Provide the [x, y] coordinate of the cell's center where the given text is located.  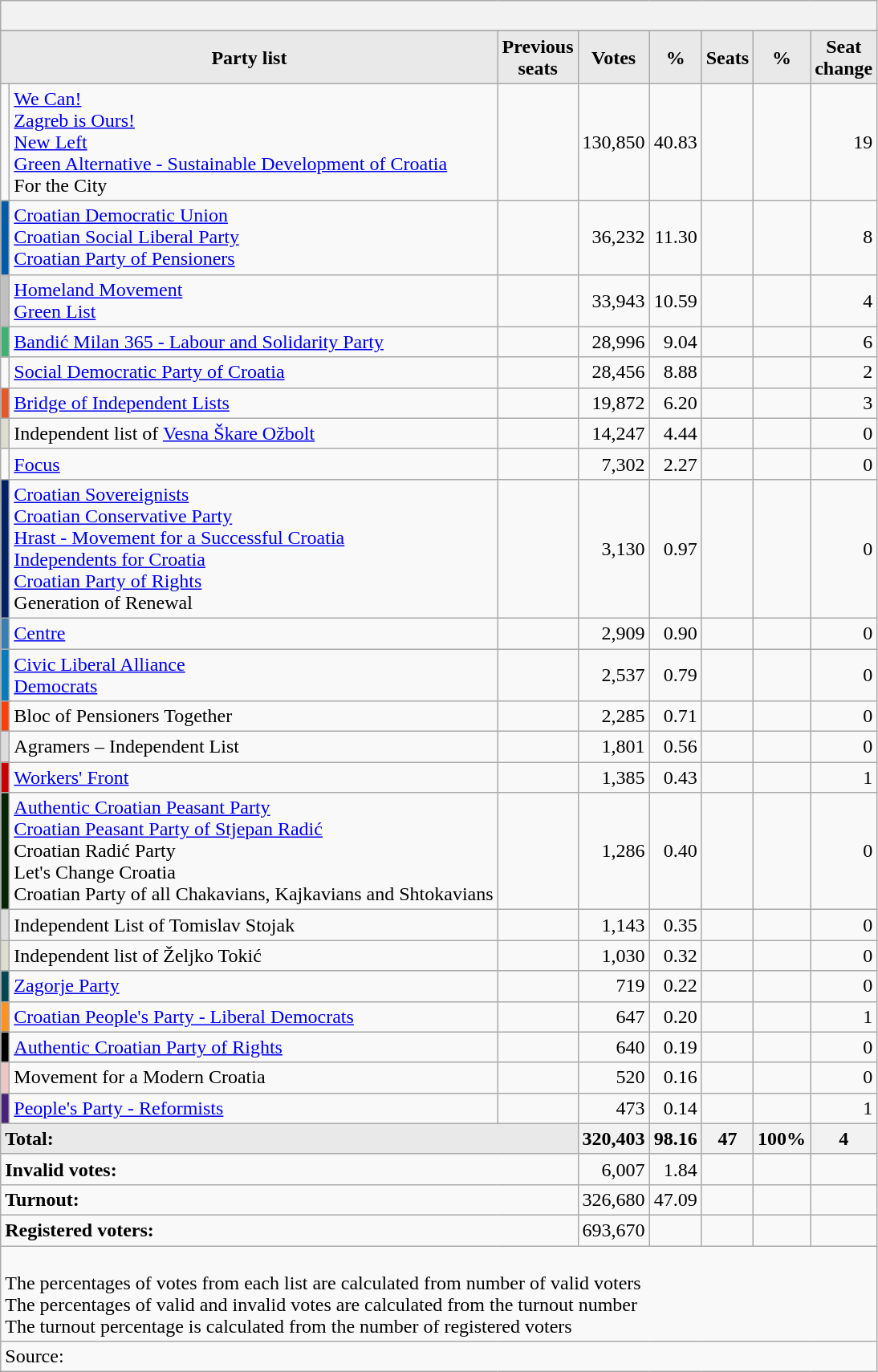
40.83 [676, 142]
1,030 [613, 956]
Focus [254, 464]
1,143 [613, 925]
9.04 [676, 342]
0.43 [676, 777]
0.35 [676, 925]
719 [613, 986]
28,996 [613, 342]
2,285 [613, 716]
2,909 [613, 633]
647 [613, 1017]
7,302 [613, 464]
Croatian People's Party - Liberal Democrats [254, 1017]
We Can! Zagreb is Ours! New Left Green Alternative - Sustainable Development of Croatia For the City [254, 142]
1,286 [613, 851]
14,247 [613, 433]
19 [844, 142]
640 [613, 1047]
33,943 [613, 300]
Votes [613, 58]
Independent List of Tomislav Stojak [254, 925]
0.22 [676, 986]
Source: [439, 1357]
Movement for a Modern Croatia [254, 1078]
2 [844, 372]
Agramers – Independent List [254, 747]
2,537 [613, 674]
4.44 [676, 433]
Social Democratic Party of Croatia [254, 372]
Workers' Front [254, 777]
Bridge of Independent Lists [254, 403]
0.16 [676, 1078]
Seatchange [844, 58]
0.19 [676, 1047]
0.90 [676, 633]
Civic Liberal Alliance Democrats [254, 674]
8 [844, 237]
Registered voters: [289, 1230]
Previousseats [538, 58]
19,872 [613, 403]
693,670 [613, 1230]
Independent list of Vesna Škare Ožbolt [254, 433]
130,850 [613, 142]
Seats [727, 58]
3,130 [613, 549]
Zagorje Party [254, 986]
2.27 [676, 464]
Centre [254, 633]
0.56 [676, 747]
326,680 [613, 1199]
98.16 [676, 1139]
1.84 [676, 1169]
28,456 [613, 372]
Homeland Movement Green List [254, 300]
Party list [249, 58]
6.20 [676, 403]
People's Party - Reformists [254, 1108]
0.40 [676, 851]
0.97 [676, 549]
8.88 [676, 372]
Croatian Democratic Union Croatian Social Liberal Party Croatian Party of Pensioners [254, 237]
10.59 [676, 300]
3 [844, 403]
Bloc of Pensioners Together [254, 716]
11.30 [676, 237]
47 [727, 1139]
473 [613, 1108]
0.32 [676, 956]
Turnout: [289, 1199]
320,403 [613, 1139]
Invalid votes: [289, 1169]
6 [844, 342]
Total: [289, 1139]
0.79 [676, 674]
47.09 [676, 1199]
1,385 [613, 777]
1,801 [613, 747]
520 [613, 1078]
0.14 [676, 1108]
Authentic Croatian Party of Rights [254, 1047]
36,232 [613, 237]
6,007 [613, 1169]
0.20 [676, 1017]
Bandić Milan 365 - Labour and Solidarity Party [254, 342]
Independent list of Željko Tokić [254, 956]
0.71 [676, 716]
100% [782, 1139]
